Identify which cell holds the provided text, then report its [x, y] central coordinate. 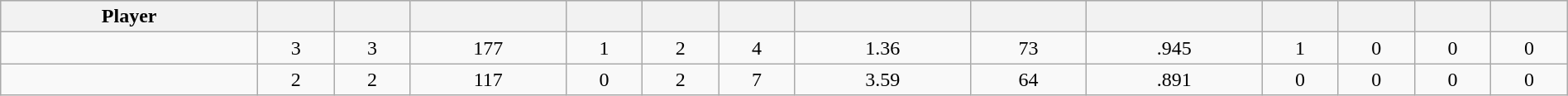
177 [488, 48]
4 [757, 48]
3.59 [882, 79]
.891 [1174, 79]
Player [129, 17]
117 [488, 79]
1.36 [882, 48]
64 [1028, 79]
7 [757, 79]
.945 [1174, 48]
73 [1028, 48]
